Scan for the cell matching the given text and deliver its (X, Y) coordinate at center. 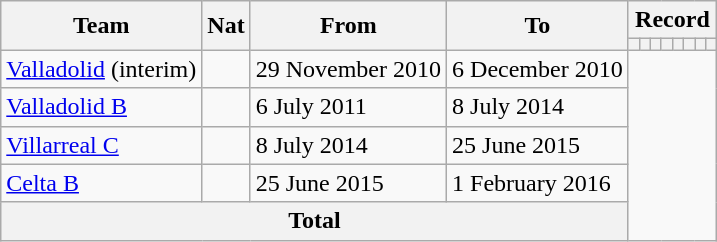
Valladolid B (102, 107)
6 July 2011 (348, 107)
Total (314, 221)
Villarreal C (102, 145)
Celta B (102, 183)
Nat (226, 26)
To (538, 26)
Valladolid (interim) (102, 69)
From (348, 26)
Record (672, 20)
Team (102, 26)
1 February 2016 (538, 183)
29 November 2010 (348, 69)
6 December 2010 (538, 69)
